Search for the cell housing the specified text and yield its [x, y] center coordinate. 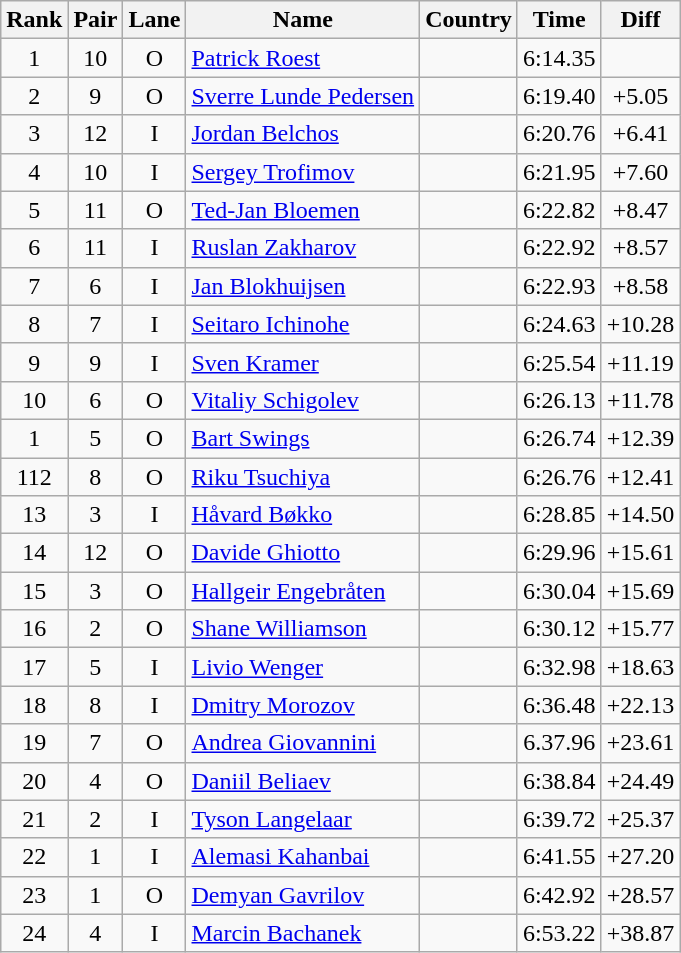
Name [303, 20]
+14.50 [640, 515]
Demyan Gavrilov [303, 895]
Hallgeir Engebråten [303, 591]
Bart Swings [303, 438]
14 [34, 553]
6:22.82 [559, 210]
6:28.85 [559, 515]
+8.58 [640, 286]
Time [559, 20]
21 [34, 819]
+12.41 [640, 477]
Pair [96, 20]
Seitaro Ichinohe [303, 324]
6:36.48 [559, 705]
+15.61 [640, 553]
+15.69 [640, 591]
Håvard Bøkko [303, 515]
+8.57 [640, 248]
Vitaliy Schigolev [303, 400]
20 [34, 781]
24 [34, 933]
+24.49 [640, 781]
6.37.96 [559, 743]
16 [34, 629]
Riku Tsuchiya [303, 477]
Sergey Trofimov [303, 172]
Tyson Langelaar [303, 819]
112 [34, 477]
+5.05 [640, 96]
Dmitry Morozov [303, 705]
6:53.22 [559, 933]
+8.47 [640, 210]
+11.19 [640, 362]
6:39.72 [559, 819]
6:14.35 [559, 58]
+38.87 [640, 933]
Rank [34, 20]
Diff [640, 20]
+23.61 [640, 743]
+12.39 [640, 438]
6:22.93 [559, 286]
Lane [154, 20]
6:32.98 [559, 667]
6:25.54 [559, 362]
+15.77 [640, 629]
+18.63 [640, 667]
6:26.13 [559, 400]
6:24.63 [559, 324]
6:21.95 [559, 172]
+11.78 [640, 400]
+22.13 [640, 705]
17 [34, 667]
6:41.55 [559, 857]
13 [34, 515]
Country [469, 20]
6:30.04 [559, 591]
6:26.76 [559, 477]
+7.60 [640, 172]
Alemasi Kahanbai [303, 857]
Daniil Beliaev [303, 781]
19 [34, 743]
Jan Blokhuijsen [303, 286]
Patrick Roest [303, 58]
+6.41 [640, 134]
6:38.84 [559, 781]
Jordan Belchos [303, 134]
Shane Williamson [303, 629]
+25.37 [640, 819]
Sverre Lunde Pedersen [303, 96]
Livio Wenger [303, 667]
23 [34, 895]
Davide Ghiotto [303, 553]
+28.57 [640, 895]
Ruslan Zakharov [303, 248]
6:20.76 [559, 134]
+27.20 [640, 857]
6:26.74 [559, 438]
18 [34, 705]
22 [34, 857]
6:29.96 [559, 553]
Andrea Giovannini [303, 743]
Sven Kramer [303, 362]
Ted-Jan Bloemen [303, 210]
6:42.92 [559, 895]
6:30.12 [559, 629]
15 [34, 591]
6:22.92 [559, 248]
Marcin Bachanek [303, 933]
+10.28 [640, 324]
6:19.40 [559, 96]
